From the cell containing the given text, extract its center point as (X, Y) coordinate. 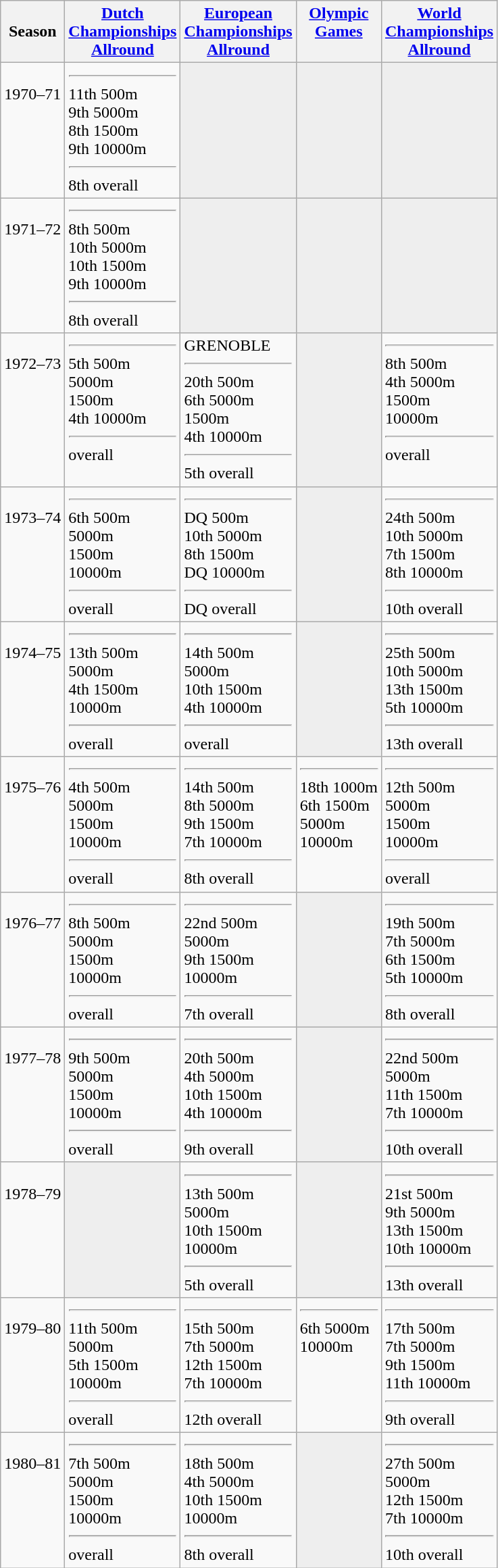
11th 500m 9th 5000m 8th 1500m 9th 10000m 8th overall (123, 130)
7th 500m 5000m 1500m 10000m overall (123, 1500)
1972–73 (32, 409)
25th 500m 10th 5000m 13th 1500m 5th 10000m 13th overall (439, 689)
1976–77 (32, 959)
4th 500m 5000m 1500m 10000m overall (123, 824)
18th 500m 4th 5000m 10th 1500m 10000m 8th overall (238, 1500)
1979–80 (32, 1365)
1974–75 (32, 689)
19th 500m 7th 5000m 6th 1500m 5th 10000m 8th overall (439, 959)
1977–78 (32, 1094)
14th 500m 5000m 10th 1500m 4th 10000m overall (238, 689)
14th 500m 8th 5000m 9th 1500m 7th 10000m 8th overall (238, 824)
24th 500m 10th 5000m 7th 1500m 8th 10000m 10th overall (439, 554)
World Championships Allround (439, 32)
1971–72 (32, 265)
11th 500m 5000m 5th 1500m 10000m overall (123, 1365)
18th 1000m 6th 1500m 5000m 10000m (339, 824)
1980–81 (32, 1500)
6th 5000m 10000m (339, 1365)
European Championships Allround (238, 32)
1975–76 (32, 824)
DQ 500m 10th 5000m 8th 1500m DQ 10000m DQ overall (238, 554)
Dutch Championships Allround (123, 32)
27th 500m 5000m 12th 1500m 7th 10000m 10th overall (439, 1500)
Olympic Games (339, 32)
8th 500m 10th 5000m 10th 1500m 9th 10000m 8th overall (123, 265)
22nd 500m 5000m 11th 1500m 7th 10000m 10th overall (439, 1094)
13th 500m 5000m 4th 1500m 10000m overall (123, 689)
Season (32, 32)
13th 500m 5000m 10th 1500m 10000m 5th overall (238, 1230)
22nd 500m 5000m 9th 1500m 10000m 7th overall (238, 959)
GRENOBLE 20th 500m 6th 5000m 1500m 4th 10000m 5th overall (238, 409)
5th 500m 5000m 1500m 4th 10000m overall (123, 409)
1970–71 (32, 130)
15th 500m 7th 5000m 12th 1500m 7th 10000m 12th overall (238, 1365)
8th 500m 5000m 1500m 10000m overall (123, 959)
17th 500m 7th 5000m 9th 1500m 11th 10000m 9th overall (439, 1365)
21st 500m 9th 5000m 13th 1500m 10th 10000m 13th overall (439, 1230)
1978–79 (32, 1230)
1973–74 (32, 554)
20th 500m 4th 5000m 10th 1500m 4th 10000m 9th overall (238, 1094)
12th 500m 5000m 1500m 10000m overall (439, 824)
6th 500m 5000m 1500m 10000m overall (123, 554)
8th 500m 4th 5000m 1500m 10000m overall (439, 409)
9th 500m 5000m 1500m 10000m overall (123, 1094)
